Identify which cell holds the provided text, then report its (X, Y) central coordinate. 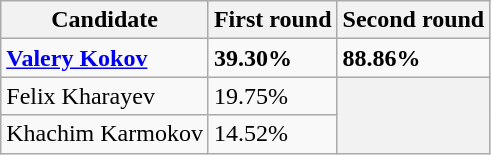
Second round (414, 20)
88.86% (414, 58)
Felix Kharayev (105, 96)
14.52% (272, 134)
First round (272, 20)
19.75% (272, 96)
Khachim Karmokov (105, 134)
39.30% (272, 58)
Candidate (105, 20)
Valery Kokov (105, 58)
